Search for the cell housing the specified text and yield its [X, Y] center coordinate. 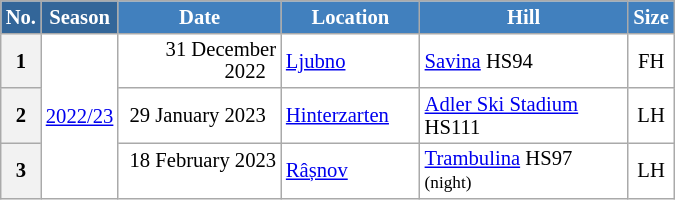
Râșnov [350, 170]
2022/23 [80, 116]
Hill [524, 16]
Adler Ski Stadium HS111 [524, 116]
Savina HS94 [524, 60]
No. [21, 16]
29 January 2023 [200, 116]
Season [80, 16]
FH [650, 60]
18 February 2023 [200, 170]
1 [21, 60]
Date [200, 16]
Ljubno [350, 60]
Hinterzarten [350, 116]
3 [21, 170]
31 December 2022 [200, 60]
Location [350, 16]
2 [21, 116]
Size [650, 16]
Trambulina HS97 (night) [524, 170]
